Detect which cell encompasses the target text, then output its (x, y) center coordinate. 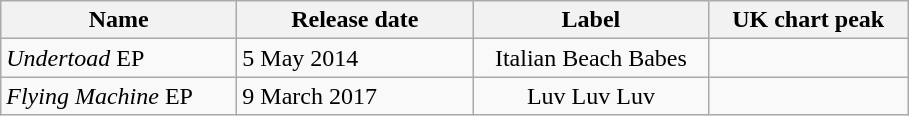
9 March 2017 (355, 96)
Label (591, 20)
Name (119, 20)
UK chart peak (808, 20)
Undertoad EP (119, 58)
Luv Luv Luv (591, 96)
Release date (355, 20)
5 May 2014 (355, 58)
Italian Beach Babes (591, 58)
Flying Machine EP (119, 96)
